Pinpoint the cell where the given text exists, returning its (X, Y) midpoint coordinate. 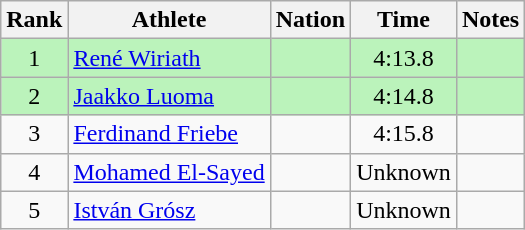
Jaakko Luoma (169, 96)
5 (34, 210)
3 (34, 134)
Notes (490, 20)
Ferdinand Friebe (169, 134)
Athlete (169, 20)
István Grósz (169, 210)
4:14.8 (404, 96)
Rank (34, 20)
4:13.8 (404, 58)
Mohamed El-Sayed (169, 172)
Time (404, 20)
1 (34, 58)
2 (34, 96)
René Wiriath (169, 58)
Nation (310, 20)
4:15.8 (404, 134)
4 (34, 172)
